Locate the cell with the specified text and output its (X, Y) center coordinate. 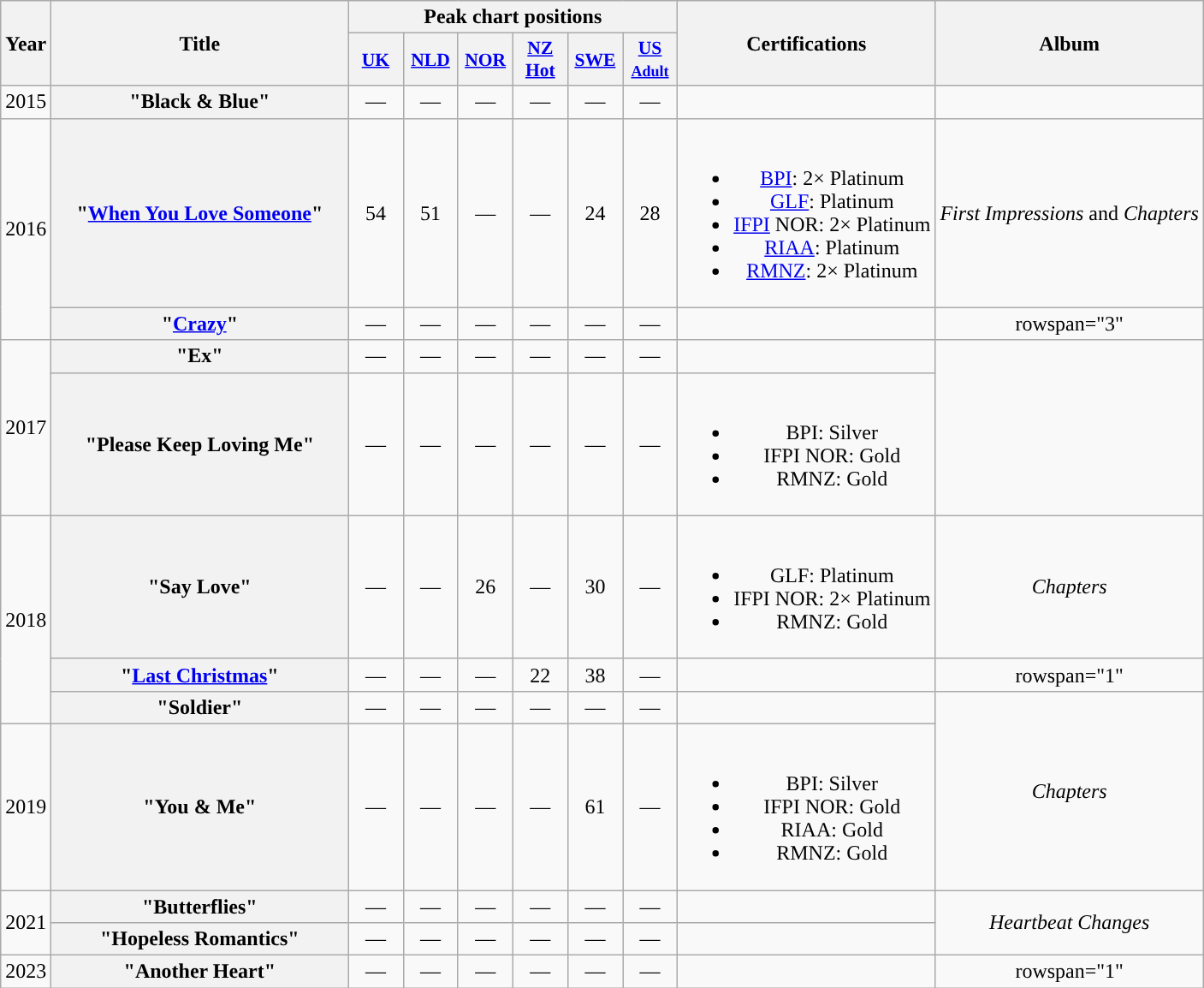
"You & Me" (200, 806)
"Ex" (200, 356)
2017 (26, 428)
61 (595, 806)
22 (540, 675)
UK (376, 60)
54 (376, 212)
Certifications (806, 43)
2023 (26, 972)
2016 (26, 229)
Album (1070, 43)
Peak chart positions (513, 17)
"Say Love" (200, 587)
"Last Christmas" (200, 675)
Heartbeat Changes (1070, 923)
Year (26, 43)
BPI: SilverIFPI NOR: GoldRMNZ: Gold (806, 443)
26 (485, 587)
"Another Heart" (200, 972)
"Soldier" (200, 707)
Title (200, 43)
24 (595, 212)
"Black & Blue" (200, 102)
"Please Keep Loving Me" (200, 443)
2019 (26, 806)
rowspan="3" (1070, 324)
NOR (485, 60)
"When You Love Someone" (200, 212)
30 (595, 587)
USAdult (650, 60)
2015 (26, 102)
NZHot (540, 60)
2021 (26, 923)
BPI: 2× PlatinumGLF: PlatinumIFPI NOR: 2× PlatinumRIAA: PlatinumRMNZ: 2× Platinum (806, 212)
28 (650, 212)
"Crazy" (200, 324)
BPI: SilverIFPI NOR: GoldRIAA: GoldRMNZ: Gold (806, 806)
"Butterflies" (200, 907)
NLD (430, 60)
SWE (595, 60)
"Hopeless Romantics" (200, 939)
51 (430, 212)
2018 (26, 620)
First Impressions and Chapters (1070, 212)
GLF: PlatinumIFPI NOR: 2× PlatinumRMNZ: Gold (806, 587)
38 (595, 675)
